From the cell containing the given text, extract its center point as [x, y] coordinate. 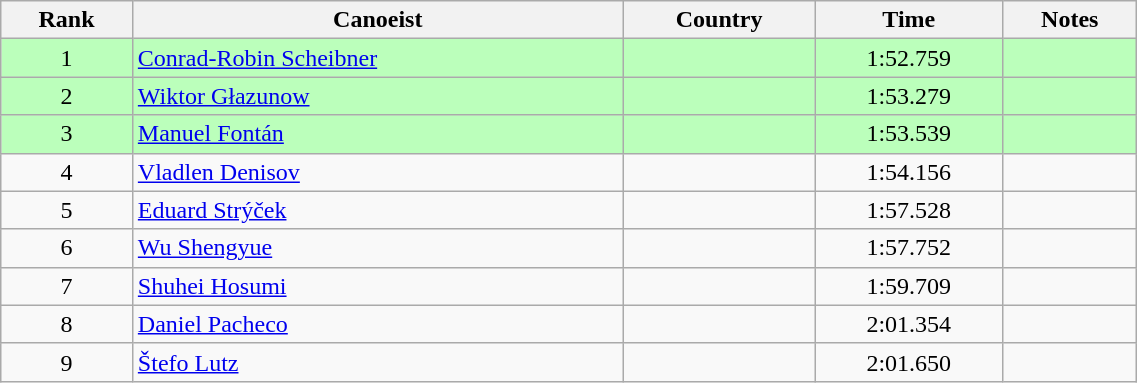
9 [67, 362]
1:53.279 [909, 96]
1:54.156 [909, 172]
Štefo Lutz [378, 362]
Canoeist [378, 20]
5 [67, 210]
Conrad-Robin Scheibner [378, 58]
8 [67, 324]
2:01.650 [909, 362]
1:57.752 [909, 248]
6 [67, 248]
2 [67, 96]
1:59.709 [909, 286]
Eduard Strýček [378, 210]
Vladlen Denisov [378, 172]
3 [67, 134]
7 [67, 286]
1 [67, 58]
Shuhei Hosumi [378, 286]
1:52.759 [909, 58]
4 [67, 172]
Wu Shengyue [378, 248]
Wiktor Głazunow [378, 96]
2:01.354 [909, 324]
Rank [67, 20]
Country [719, 20]
Manuel Fontán [378, 134]
Notes [1070, 20]
Time [909, 20]
Daniel Pacheco [378, 324]
1:57.528 [909, 210]
1:53.539 [909, 134]
